Provide the (X, Y) coordinate of the cell's center where the given text is located.  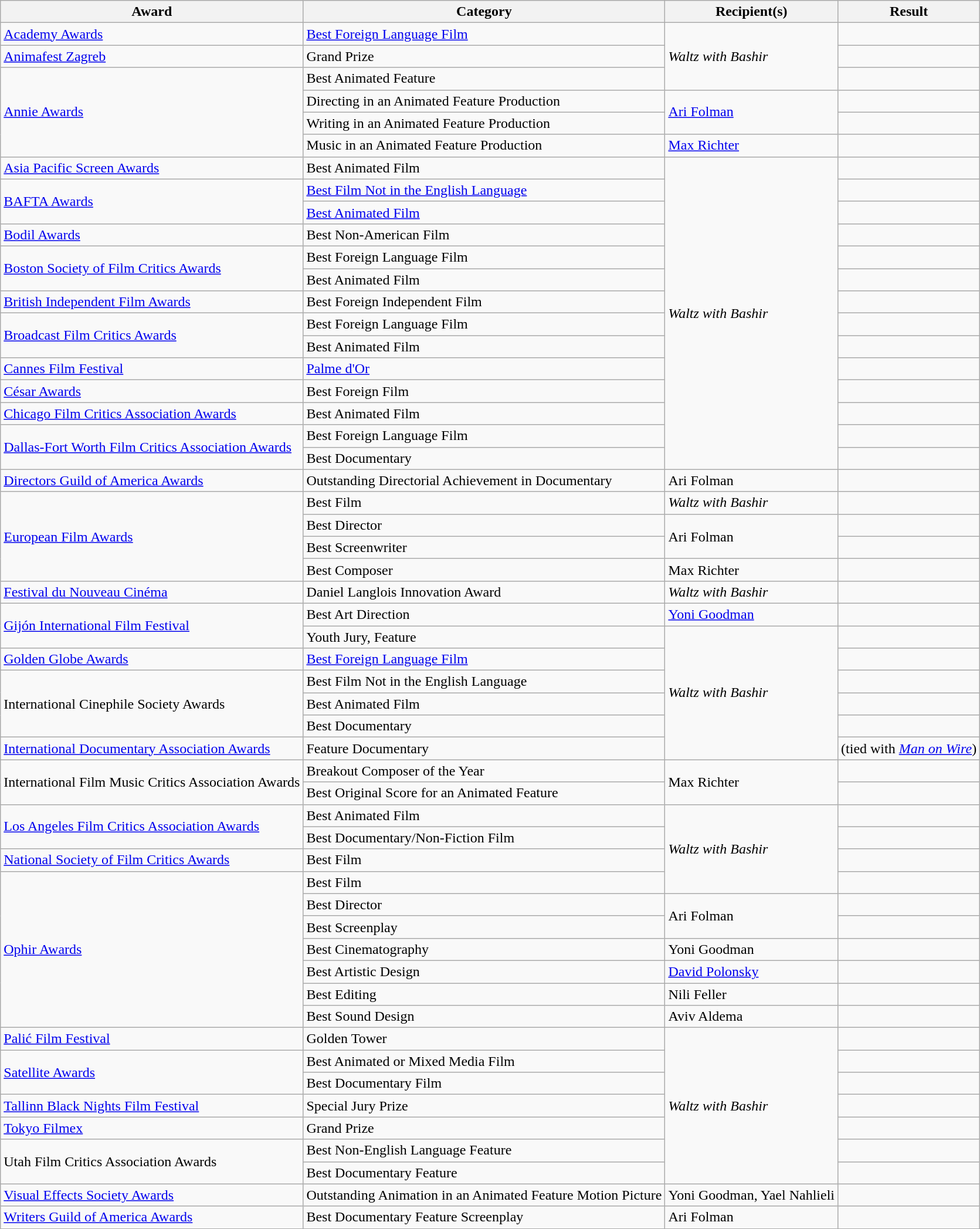
Outstanding Animation in an Animated Feature Motion Picture (484, 1195)
Youth Jury, Feature (484, 636)
Directors Guild of America Awards (152, 480)
Best Editing (484, 994)
Best Documentary Feature Screenplay (484, 1217)
Yoni Goodman, Yael Nahlieli (752, 1195)
Best Art Direction (484, 614)
Best Composer (484, 570)
Best Artistic Design (484, 971)
Tokyo Filmex (152, 1128)
Boston Society of Film Critics Awards (152, 268)
International Cinephile Society Awards (152, 704)
Best Animated Feature (484, 79)
Best Cinematography (484, 949)
Broadcast Film Critics Awards (152, 336)
Best Documentary Feature (484, 1173)
Best Sound Design (484, 1017)
British Independent Film Awards (152, 302)
César Awards (152, 391)
Asia Pacific Screen Awards (152, 168)
Music in an Animated Feature Production (484, 145)
Feature Documentary (484, 749)
Daniel Langlois Innovation Award (484, 592)
Aviv Aldema (752, 1017)
Writing in an Animated Feature Production (484, 123)
Palić Film Festival (152, 1039)
David Polonsky (752, 971)
Nili Feller (752, 994)
Cannes Film Festival (152, 369)
Animafest Zagreb (152, 56)
National Society of Film Critics Awards (152, 860)
Best Foreign Film (484, 391)
Palme d'Or (484, 369)
Writers Guild of America Awards (152, 1217)
(tied with Man on Wire) (909, 749)
International Documentary Association Awards (152, 749)
Directing in an Animated Feature Production (484, 101)
Award (152, 12)
Best Screenwriter (484, 547)
Best Non-American Film (484, 235)
Result (909, 12)
Annie Awards (152, 112)
Recipient(s) (752, 12)
Special Jury Prize (484, 1106)
Best Non-English Language Feature (484, 1150)
Best Screenplay (484, 927)
BAFTA Awards (152, 201)
Festival du Nouveau Cinéma (152, 592)
Chicago Film Critics Association Awards (152, 414)
Dallas-Fort Worth Film Critics Association Awards (152, 447)
Satellite Awards (152, 1072)
Tallinn Black Nights Film Festival (152, 1106)
Los Angeles Film Critics Association Awards (152, 827)
Golden Tower (484, 1039)
Best Animated or Mixed Media Film (484, 1061)
European Film Awards (152, 536)
Breakout Composer of the Year (484, 771)
Ophir Awards (152, 949)
Bodil Awards (152, 235)
Utah Film Critics Association Awards (152, 1162)
Gijón International Film Festival (152, 625)
International Film Music Critics Association Awards (152, 782)
Best Original Score for an Animated Feature (484, 793)
Best Documentary/Non-Fiction Film (484, 838)
Visual Effects Society Awards (152, 1195)
Golden Globe Awards (152, 659)
Academy Awards (152, 34)
Best Foreign Independent Film (484, 302)
Category (484, 12)
Outstanding Directorial Achievement in Documentary (484, 480)
Best Documentary Film (484, 1084)
